Search for the cell housing the specified text and yield its (X, Y) center coordinate. 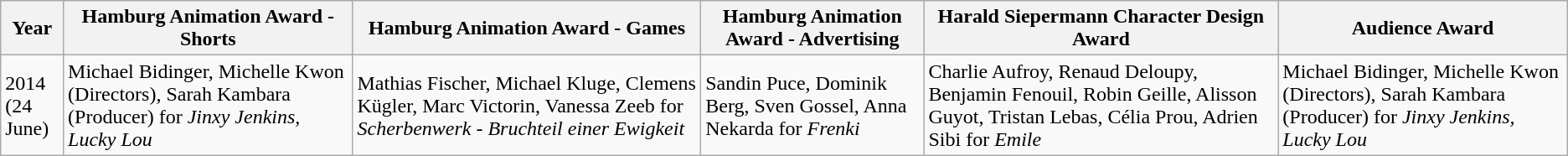
Year (32, 29)
Hamburg Animation Award - Games (527, 29)
Harald Siepermann Character Design Award (1101, 29)
Hamburg Animation Award - Shorts (208, 29)
Mathias Fischer, Michael Kluge, Clemens Kügler, Marc Victorin, Vanessa Zeeb for Scherbenwerk - Bruchteil einer Ewigkeit (527, 106)
Audience Award (1422, 29)
Sandin Puce, Dominik Berg, Sven Gossel, Anna Nekarda for Frenki (812, 106)
2014 (24 June) (32, 106)
Charlie Aufroy, Renaud Deloupy, Benjamin Fenouil, Robin Geille, Alisson Guyot, Tristan Lebas, Célia Prou, Adrien Sibi for Emile (1101, 106)
Hamburg Animation Award - Advertising (812, 29)
